Provide the (X, Y) coordinate of the cell's center where the given text is located.  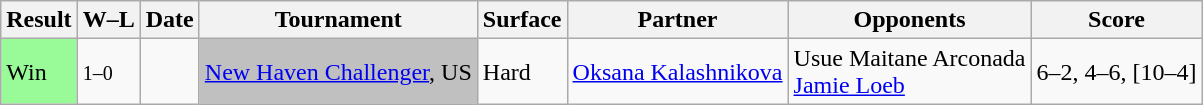
Hard (522, 72)
Result (39, 20)
Tournament (338, 20)
New Haven Challenger, US (338, 72)
Score (1116, 20)
W–L (108, 20)
6–2, 4–6, [10–4] (1116, 72)
Partner (678, 20)
Usue Maitane Arconada Jamie Loeb (910, 72)
1–0 (108, 72)
Win (39, 72)
Opponents (910, 20)
Date (170, 20)
Oksana Kalashnikova (678, 72)
Surface (522, 20)
